Return [x, y] of the center of cell containing provided text 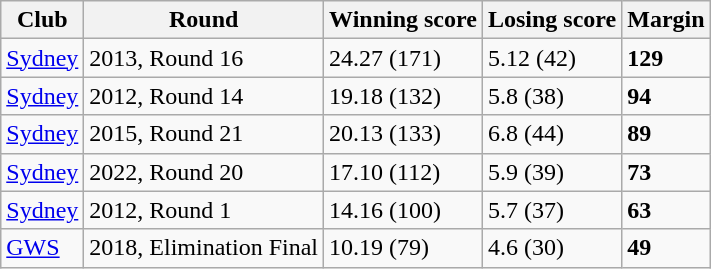
17.10 (112) [404, 172]
GWS [42, 248]
Club [42, 20]
5.12 (42) [552, 58]
2022, Round 20 [204, 172]
2018, Elimination Final [204, 248]
2012, Round 1 [204, 210]
5.9 (39) [552, 172]
5.7 (37) [552, 210]
63 [666, 210]
Winning score [404, 20]
5.8 (38) [552, 96]
Round [204, 20]
2012, Round 14 [204, 96]
73 [666, 172]
19.18 (132) [404, 96]
49 [666, 248]
129 [666, 58]
94 [666, 96]
Margin [666, 20]
10.19 (79) [404, 248]
89 [666, 134]
24.27 (171) [404, 58]
4.6 (30) [552, 248]
14.16 (100) [404, 210]
2015, Round 21 [204, 134]
2013, Round 16 [204, 58]
20.13 (133) [404, 134]
6.8 (44) [552, 134]
Losing score [552, 20]
